Capture the cell that displays the provided text and extract its (X, Y) central coordinate. 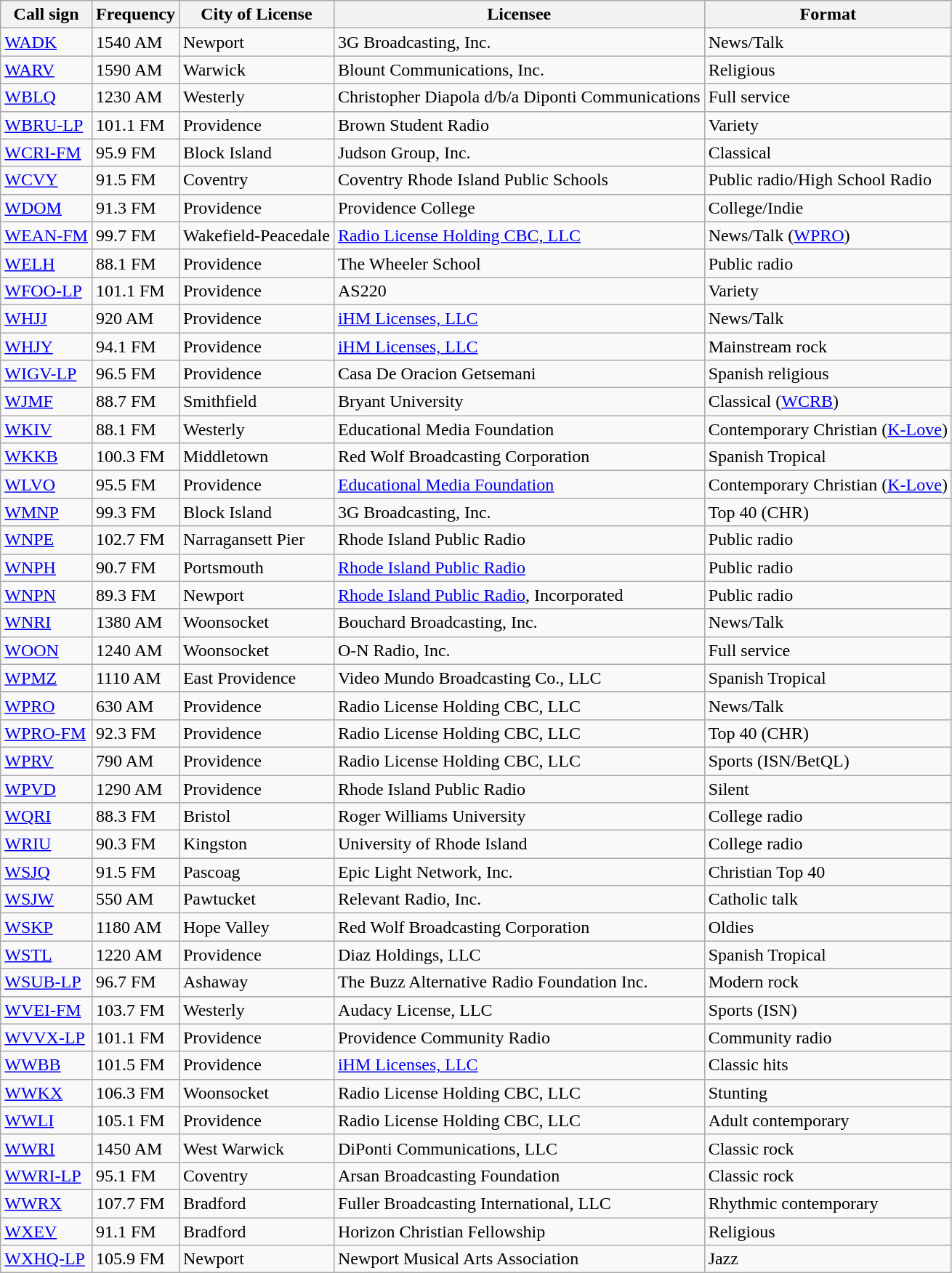
101.5 FM (135, 1065)
WHJJ (47, 318)
1110 AM (135, 678)
Hope Valley (256, 927)
920 AM (135, 318)
94.1 FM (135, 347)
Wakefield-Peacedale (256, 235)
WWLI (47, 1120)
Narragansett Pier (256, 540)
89.3 FM (135, 595)
Christian Top 40 (828, 872)
96.7 FM (135, 982)
WPVD (47, 788)
WJMF (47, 402)
Oldies (828, 927)
Diaz Holdings, LLC (519, 955)
East Providence (256, 678)
Classic hits (828, 1065)
WLVO (47, 485)
WSTL (47, 955)
WWRI-LP (47, 1176)
Providence Community Radio (519, 1038)
College/Indie (828, 208)
Judson Group, Inc. (519, 153)
WNPE (47, 540)
WWRI (47, 1148)
WSUB-LP (47, 982)
Casa De Oracion Getsemani (519, 374)
Middletown (256, 457)
Epic Light Network, Inc. (519, 872)
91.1 FM (135, 1232)
WFOO-LP (47, 291)
WWKX (47, 1093)
Arsan Broadcasting Foundation (519, 1176)
WOON (47, 650)
103.7 FM (135, 1010)
Kingston (256, 844)
1590 AM (135, 70)
Frequency (135, 15)
95.5 FM (135, 485)
Relevant Radio, Inc. (519, 900)
105.9 FM (135, 1259)
1230 AM (135, 97)
88.3 FM (135, 817)
Adult contemporary (828, 1120)
Licensee (519, 15)
Rhode Island Public Radio, Incorporated (519, 595)
Fuller Broadcasting International, LLC (519, 1203)
West Warwick (256, 1148)
95.1 FM (135, 1176)
The Buzz Alternative Radio Foundation Inc. (519, 982)
91.3 FM (135, 208)
Blount Communications, Inc. (519, 70)
WVVX-LP (47, 1038)
WCRI-FM (47, 153)
95.9 FM (135, 153)
Public radio/High School Radio (828, 180)
City of License (256, 15)
Classical (WCRB) (828, 402)
100.3 FM (135, 457)
Coventry Rhode Island Public Schools (519, 180)
Call sign (47, 15)
WBRU-LP (47, 125)
Smithfield (256, 402)
WHJY (47, 347)
96.5 FM (135, 374)
Bristol (256, 817)
WPRO-FM (47, 733)
1180 AM (135, 927)
Video Mundo Broadcasting Co., LLC (519, 678)
WPRO (47, 706)
Silent (828, 788)
107.7 FM (135, 1203)
WKIV (47, 429)
WXHQ-LP (47, 1259)
Horizon Christian Fellowship (519, 1232)
90.3 FM (135, 844)
Bouchard Broadcasting, Inc. (519, 623)
WSKP (47, 927)
Providence College (519, 208)
WSJW (47, 900)
Pawtucket (256, 900)
1240 AM (135, 650)
Ashaway (256, 982)
WVEI-FM (47, 1010)
1540 AM (135, 42)
Community radio (828, 1038)
99.7 FM (135, 235)
WMNP (47, 512)
WNPH (47, 567)
1290 AM (135, 788)
WBLQ (47, 97)
1450 AM (135, 1148)
1220 AM (135, 955)
550 AM (135, 900)
Brown Student Radio (519, 125)
106.3 FM (135, 1093)
90.7 FM (135, 567)
WNRI (47, 623)
WPMZ (47, 678)
Newport Musical Arts Association (519, 1259)
WWRX (47, 1203)
Catholic talk (828, 900)
Portsmouth (256, 567)
Stunting (828, 1093)
WNPN (47, 595)
News/Talk (WPRO) (828, 235)
102.7 FM (135, 540)
1380 AM (135, 623)
WEAN-FM (47, 235)
WXEV (47, 1232)
Classical (828, 153)
630 AM (135, 706)
WSJQ (47, 872)
WADK (47, 42)
Mainstream rock (828, 347)
WQRI (47, 817)
Sports (ISN/BetQL) (828, 761)
Sports (ISN) (828, 1010)
WARV (47, 70)
Jazz (828, 1259)
Modern rock (828, 982)
Warwick (256, 70)
AS220 (519, 291)
790 AM (135, 761)
DiPonti Communications, LLC (519, 1148)
Rhythmic contemporary (828, 1203)
WDOM (47, 208)
WCVY (47, 180)
WWBB (47, 1065)
WRIU (47, 844)
92.3 FM (135, 733)
Bryant University (519, 402)
88.7 FM (135, 402)
WPRV (47, 761)
The Wheeler School (519, 263)
Roger Williams University (519, 817)
Spanish religious (828, 374)
O-N Radio, Inc. (519, 650)
WELH (47, 263)
University of Rhode Island (519, 844)
99.3 FM (135, 512)
WIGV-LP (47, 374)
Format (828, 15)
Christopher Diapola d/b/a Diponti Communications (519, 97)
105.1 FM (135, 1120)
WKKB (47, 457)
Pascoag (256, 872)
Audacy License, LLC (519, 1010)
